Determine the (x, y) coordinate at the center of the cell enclosing the given text.  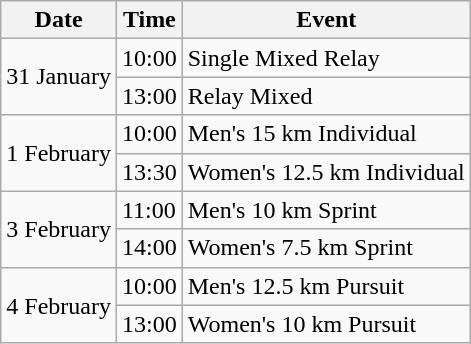
Single Mixed Relay (326, 58)
13:30 (149, 172)
Date (59, 20)
Women's 12.5 km Individual (326, 172)
11:00 (149, 210)
1 February (59, 153)
14:00 (149, 248)
Men's 10 km Sprint (326, 210)
4 February (59, 305)
Men's 15 km Individual (326, 134)
Event (326, 20)
Relay Mixed (326, 96)
Women's 7.5 km Sprint (326, 248)
3 February (59, 229)
31 January (59, 77)
Men's 12.5 km Pursuit (326, 286)
Time (149, 20)
Women's 10 km Pursuit (326, 324)
